Scan for the cell matching the given text and deliver its (x, y) coordinate at center. 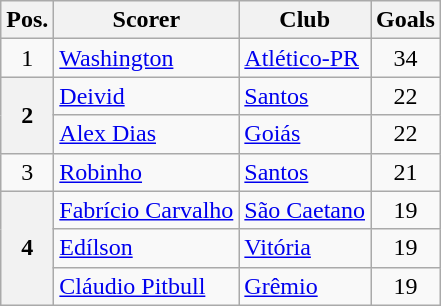
2 (28, 115)
34 (406, 58)
Scorer (146, 20)
21 (406, 172)
Fabrício Carvalho (146, 210)
São Caetano (305, 210)
Washington (146, 58)
Goiás (305, 134)
Grêmio (305, 286)
Deivid (146, 96)
Alex Dias (146, 134)
Cláudio Pitbull (146, 286)
Pos. (28, 20)
4 (28, 248)
Club (305, 20)
Robinho (146, 172)
Edílson (146, 248)
Vitória (305, 248)
1 (28, 58)
3 (28, 172)
Goals (406, 20)
Atlético-PR (305, 58)
